Detect which cell encompasses the target text, then output its (x, y) center coordinate. 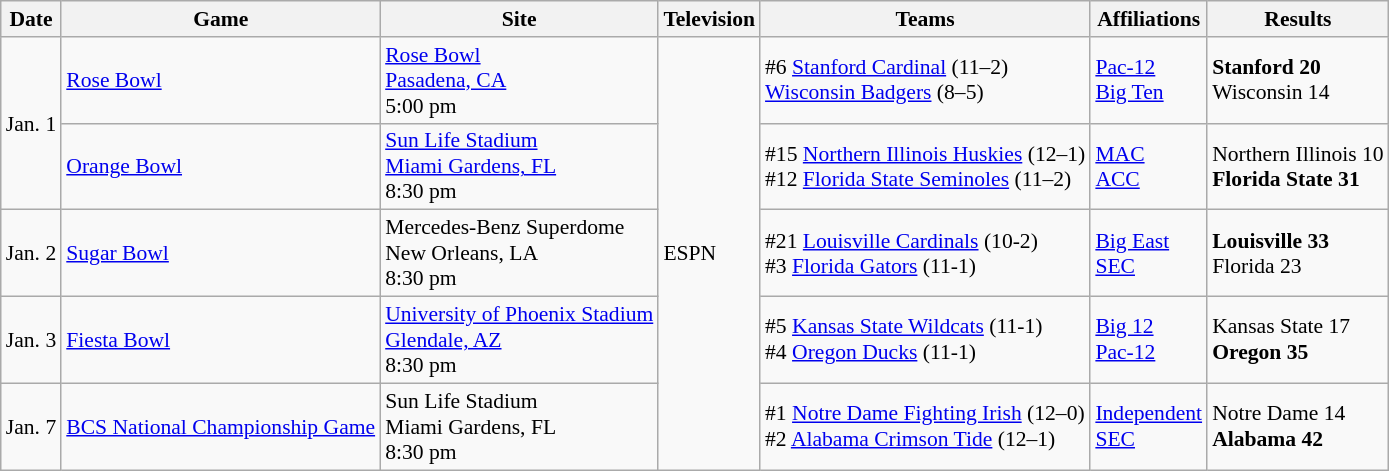
Jan. 1 (31, 124)
Date (31, 19)
Rose Bowl (220, 80)
Louisville 33Florida 23 (1298, 254)
Sugar Bowl (220, 254)
ESPN (709, 254)
#5 Kansas State Wildcats (11-1)#4 Oregon Ducks (11-1) (925, 340)
Site (519, 19)
Jan. 3 (31, 340)
Big EastSEC (1148, 254)
Northern Illinois 10Florida State 31 (1298, 166)
Mercedes-Benz SuperdomeNew Orleans, LA8:30 pm (519, 254)
Affiliations (1148, 19)
#6 Stanford Cardinal (11–2)Wisconsin Badgers (8–5) (925, 80)
BCS National Championship Game (220, 426)
Orange Bowl (220, 166)
Jan. 7 (31, 426)
#15 Northern Illinois Huskies (12–1)#12 Florida State Seminoles (11–2) (925, 166)
Stanford 20Wisconsin 14 (1298, 80)
#21 Louisville Cardinals (10-2)#3 Florida Gators (11-1) (925, 254)
Notre Dame 14Alabama 42 (1298, 426)
Fiesta Bowl (220, 340)
Pac-12Big Ten (1148, 80)
IndependentSEC (1148, 426)
#1 Notre Dame Fighting Irish (12–0)#2 Alabama Crimson Tide (12–1) (925, 426)
Television (709, 19)
University of Phoenix StadiumGlendale, AZ8:30 pm (519, 340)
Jan. 2 (31, 254)
Big 12Pac-12 (1148, 340)
MACACC (1148, 166)
Rose BowlPasadena, CA5:00 pm (519, 80)
Game (220, 19)
Kansas State 17Oregon 35 (1298, 340)
Results (1298, 19)
Teams (925, 19)
